Output the (X, Y) coordinate of the center of the cell containing the given text.  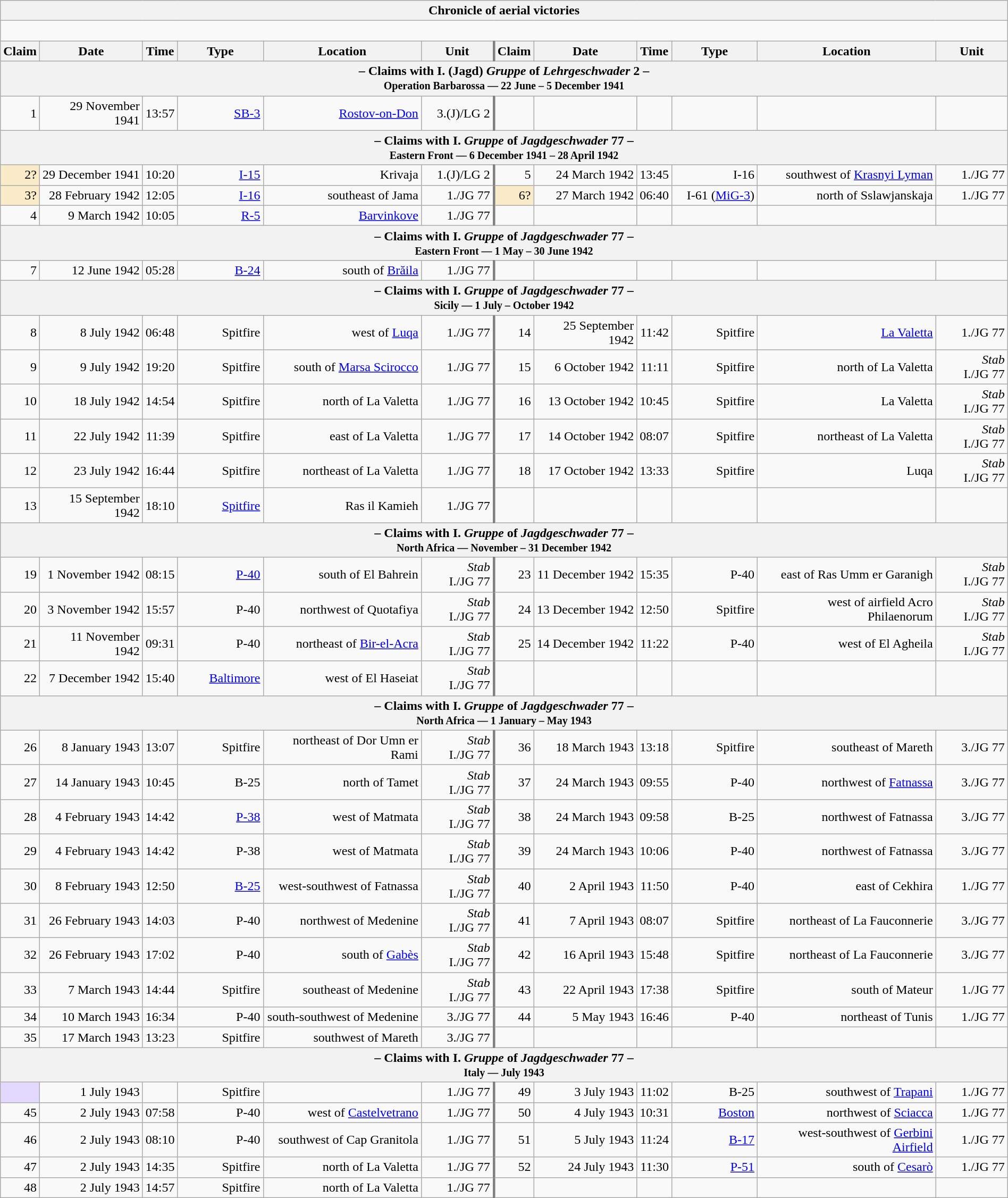
south of Brăila (342, 270)
16 April 1943 (585, 955)
09:55 (654, 782)
23 July 1942 (91, 471)
16:34 (160, 1017)
Boston (715, 1112)
7 March 1943 (91, 990)
18:10 (160, 505)
southwest of Mareth (342, 1037)
15:40 (160, 678)
8 January 1943 (91, 748)
45 (20, 1112)
25 September 1942 (585, 332)
3? (20, 195)
5 May 1943 (585, 1017)
06:48 (160, 332)
16:46 (654, 1017)
24 (514, 609)
29 (20, 851)
12:05 (160, 195)
19:20 (160, 367)
14 (514, 332)
east of Ras Umm er Garanigh (847, 574)
Krivaja (342, 175)
42 (514, 955)
6? (514, 195)
17:38 (654, 990)
19 (20, 574)
17:02 (160, 955)
east of Cekhira (847, 886)
1.(J)/LG 2 (457, 175)
Ras il Kamieh (342, 505)
26 (20, 748)
10 March 1943 (91, 1017)
14:54 (160, 402)
17 (514, 436)
1 July 1943 (91, 1092)
7 April 1943 (585, 921)
– Claims with I. Gruppe of Jagdgeschwader 77 –North Africa — November – 31 December 1942 (504, 540)
9 July 1942 (91, 367)
Rostov-on-Don (342, 113)
I-15 (220, 175)
13:33 (654, 471)
13:45 (654, 175)
10 (20, 402)
east of La Valetta (342, 436)
11:30 (654, 1167)
9 (20, 367)
51 (514, 1140)
43 (514, 990)
15:57 (160, 609)
38 (514, 817)
P-51 (715, 1167)
35 (20, 1037)
– Claims with I. Gruppe of Jagdgeschwader 77 –North Africa — 1 January – May 1943 (504, 713)
50 (514, 1112)
48 (20, 1187)
13:23 (160, 1037)
northwest of Quotafiya (342, 609)
13 October 1942 (585, 402)
49 (514, 1092)
southeast of Jama (342, 195)
12 (20, 471)
05:28 (160, 270)
44 (514, 1017)
northeast of Dor Umn er Rami (342, 748)
41 (514, 921)
2? (20, 175)
3 July 1943 (585, 1092)
36 (514, 748)
– Claims with I. (Jagd) Gruppe of Lehrgeschwader 2 –Operation Barbarossa — 22 June – 5 December 1941 (504, 79)
30 (20, 886)
52 (514, 1167)
northwest of Sciacca (847, 1112)
1 November 1942 (91, 574)
11:11 (654, 367)
– Claims with I. Gruppe of Jagdgeschwader 77 –Sicily — 1 July – October 1942 (504, 298)
18 (514, 471)
06:40 (654, 195)
33 (20, 990)
47 (20, 1167)
– Claims with I. Gruppe of Jagdgeschwader 77 –Italy — July 1943 (504, 1065)
40 (514, 886)
south of Mateur (847, 990)
13 December 1942 (585, 609)
23 (514, 574)
29 December 1941 (91, 175)
31 (20, 921)
14 October 1942 (585, 436)
46 (20, 1140)
12 June 1942 (91, 270)
north of Tamet (342, 782)
R-5 (220, 215)
3.(J)/LG 2 (457, 113)
west of El Agheila (847, 643)
Luqa (847, 471)
16:44 (160, 471)
west of Castelvetrano (342, 1112)
Barvinkove (342, 215)
8 July 1942 (91, 332)
10:06 (654, 851)
9 March 1942 (91, 215)
13 (20, 505)
south of Cesarò (847, 1167)
– Claims with I. Gruppe of Jagdgeschwader 77 –Eastern Front — 1 May – 30 June 1942 (504, 242)
8 February 1943 (91, 886)
15 (514, 367)
11:24 (654, 1140)
32 (20, 955)
28 February 1942 (91, 195)
SB-3 (220, 113)
11:02 (654, 1092)
11 December 1942 (585, 574)
west-southwest of Fatnassa (342, 886)
11 November 1942 (91, 643)
5 July 1943 (585, 1140)
14:44 (160, 990)
west-southwest of Gerbini Airfield (847, 1140)
14:35 (160, 1167)
4 July 1943 (585, 1112)
south-southwest of Medenine (342, 1017)
1 (20, 113)
17 October 1942 (585, 471)
37 (514, 782)
09:58 (654, 817)
southwest of Krasnyi Lyman (847, 175)
southwest of Trapani (847, 1092)
13:57 (160, 113)
west of Luqa (342, 332)
21 (20, 643)
16 (514, 402)
northwest of Medenine (342, 921)
17 March 1943 (91, 1037)
west of El Haseiat (342, 678)
10:05 (160, 215)
15:35 (654, 574)
24 March 1942 (585, 175)
14:03 (160, 921)
Baltimore (220, 678)
22 (20, 678)
07:58 (160, 1112)
6 October 1942 (585, 367)
southwest of Cap Granitola (342, 1140)
B-17 (715, 1140)
22 April 1943 (585, 990)
7 (20, 270)
24 July 1943 (585, 1167)
11:22 (654, 643)
29 November 1941 (91, 113)
11:39 (160, 436)
11 (20, 436)
5 (514, 175)
south of Gabès (342, 955)
15 September 1942 (91, 505)
11:50 (654, 886)
I-61 (MiG-3) (715, 195)
08:10 (160, 1140)
09:31 (160, 643)
18 July 1942 (91, 402)
14 December 1942 (585, 643)
northeast of Bir-el-Acra (342, 643)
39 (514, 851)
10:20 (160, 175)
14:57 (160, 1187)
15:48 (654, 955)
13:07 (160, 748)
18 March 1943 (585, 748)
south of El Bahrein (342, 574)
08:15 (160, 574)
southeast of Mareth (847, 748)
4 (20, 215)
28 (20, 817)
southeast of Medenine (342, 990)
northeast of Tunis (847, 1017)
8 (20, 332)
11:42 (654, 332)
27 March 1942 (585, 195)
34 (20, 1017)
25 (514, 643)
27 (20, 782)
west of airfield Acro Philaenorum (847, 609)
20 (20, 609)
14 January 1943 (91, 782)
22 July 1942 (91, 436)
– Claims with I. Gruppe of Jagdgeschwader 77 –Eastern Front — 6 December 1941 – 28 April 1942 (504, 148)
north of Sslawjanskaja (847, 195)
B-24 (220, 270)
2 April 1943 (585, 886)
7 December 1942 (91, 678)
Chronicle of aerial victories (504, 11)
south of Marsa Scirocco (342, 367)
13:18 (654, 748)
10:31 (654, 1112)
3 November 1942 (91, 609)
